Pinpoint the cell where the given text exists, returning its [x, y] midpoint coordinate. 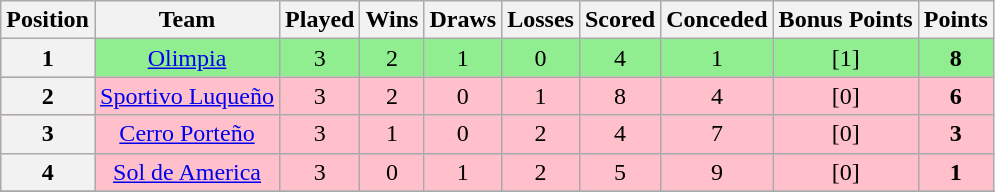
Bonus Points [846, 20]
[1] [846, 58]
Sportivo Luqueño [186, 96]
Position [48, 20]
Points [956, 20]
Sol de America [186, 172]
Draws [463, 20]
Scored [620, 20]
Played [320, 20]
Conceded [717, 20]
Losses [541, 20]
Team [186, 20]
Olimpia [186, 58]
9 [717, 172]
5 [620, 172]
Cerro Porteño [186, 134]
6 [956, 96]
7 [717, 134]
Wins [392, 20]
